Return [X, Y] of the center of cell containing provided text 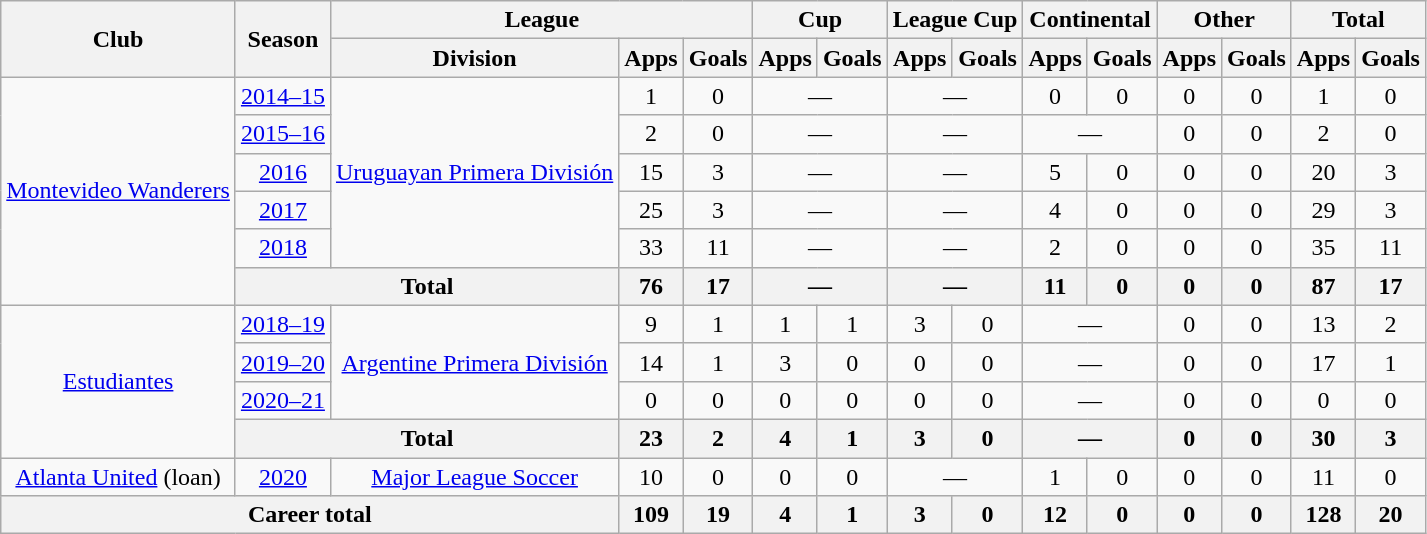
35 [1323, 248]
Season [282, 39]
Major League Soccer [474, 477]
2018 [282, 248]
2014–15 [282, 96]
Montevideo Wanderers [118, 191]
25 [651, 210]
19 [718, 515]
2018–19 [282, 324]
2016 [282, 172]
9 [651, 324]
League [542, 20]
Atlanta United (loan) [118, 477]
33 [651, 248]
Argentine Primera División [474, 362]
10 [651, 477]
Other [1224, 20]
30 [1323, 438]
29 [1323, 210]
2020 [282, 477]
128 [1323, 515]
12 [1055, 515]
2017 [282, 210]
Estudiantes [118, 381]
Continental [1090, 20]
2020–21 [282, 400]
Cup [820, 20]
14 [651, 362]
23 [651, 438]
2019–20 [282, 362]
2015–16 [282, 134]
76 [651, 286]
5 [1055, 172]
13 [1323, 324]
Uruguayan Primera División [474, 172]
109 [651, 515]
87 [1323, 286]
League Cup [955, 20]
Division [474, 58]
Club [118, 39]
Career total [310, 515]
15 [651, 172]
